Pinpoint the cell where the given text exists, returning its [X, Y] midpoint coordinate. 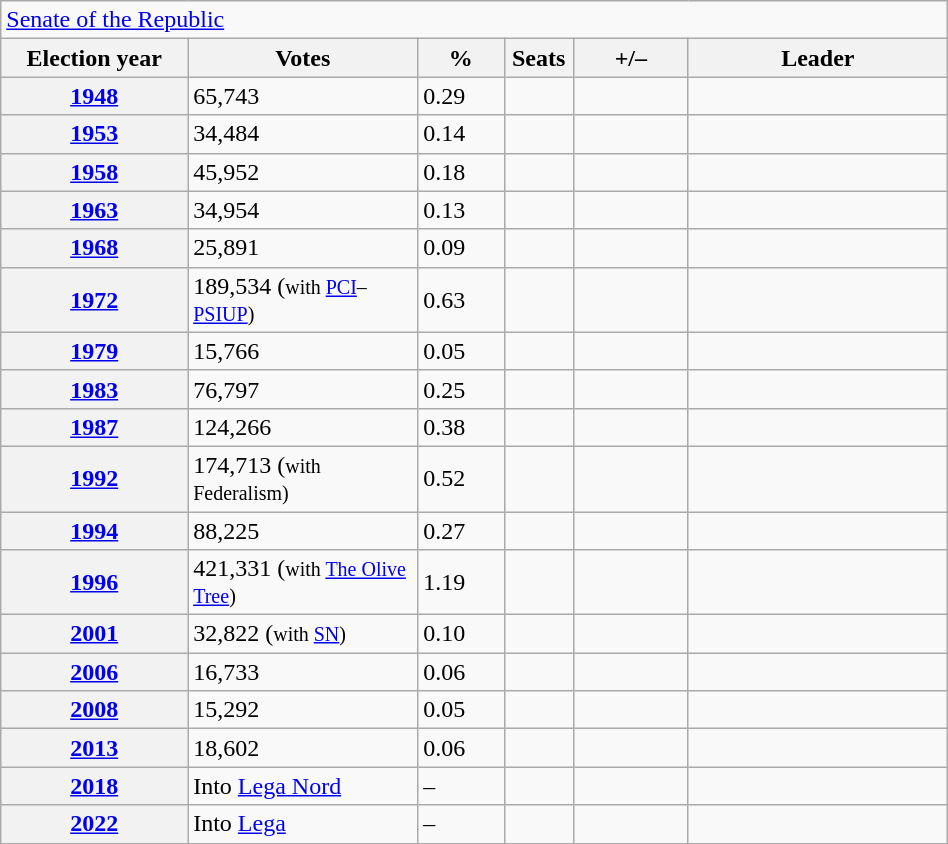
Seats [538, 58]
34,484 [303, 134]
0.18 [461, 172]
2001 [94, 634]
1972 [94, 300]
2022 [94, 824]
2008 [94, 710]
1987 [94, 427]
0.27 [461, 531]
1983 [94, 389]
+/– [630, 58]
1994 [94, 531]
0.25 [461, 389]
32,822 (with SN) [303, 634]
1979 [94, 351]
1992 [94, 478]
16,733 [303, 672]
Into Lega Nord [303, 786]
0.38 [461, 427]
1996 [94, 582]
34,954 [303, 210]
421,331 (with The Olive Tree) [303, 582]
1963 [94, 210]
1958 [94, 172]
0.10 [461, 634]
Into Lega [303, 824]
124,266 [303, 427]
65,743 [303, 96]
Election year [94, 58]
Senate of the Republic [474, 20]
25,891 [303, 248]
1.19 [461, 582]
Votes [303, 58]
1948 [94, 96]
189,534 (with PCI–PSIUP) [303, 300]
2018 [94, 786]
18,602 [303, 748]
0.29 [461, 96]
Leader [818, 58]
2006 [94, 672]
0.63 [461, 300]
1953 [94, 134]
0.13 [461, 210]
76,797 [303, 389]
0.52 [461, 478]
% [461, 58]
15,766 [303, 351]
2013 [94, 748]
15,292 [303, 710]
174,713 (with Federalism) [303, 478]
1968 [94, 248]
0.14 [461, 134]
45,952 [303, 172]
88,225 [303, 531]
0.09 [461, 248]
